For the text-containing cell, return its midpoint in (X, Y) coordinate format. 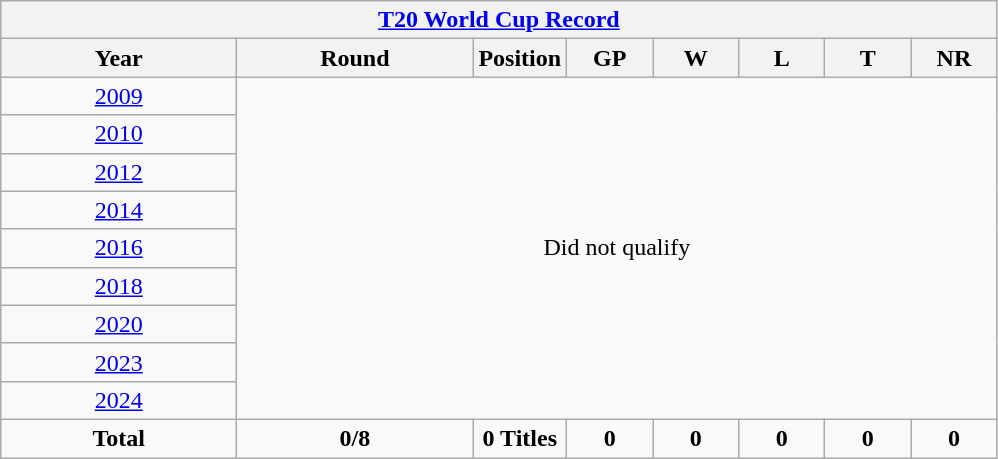
Position (520, 58)
0 Titles (520, 438)
Round (355, 58)
2020 (119, 324)
2010 (119, 134)
GP (610, 58)
2024 (119, 400)
W (696, 58)
2016 (119, 248)
2012 (119, 172)
T (868, 58)
2018 (119, 286)
NR (954, 58)
Year (119, 58)
T20 World Cup Record (499, 20)
Did not qualify (617, 248)
2009 (119, 96)
2014 (119, 210)
2023 (119, 362)
L (782, 58)
Total (119, 438)
0/8 (355, 438)
